Capture the cell that displays the provided text and extract its (x, y) central coordinate. 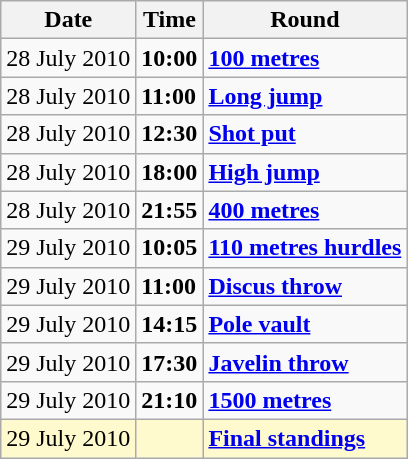
10:00 (170, 58)
Long jump (305, 96)
100 metres (305, 58)
Javelin throw (305, 362)
14:15 (170, 324)
110 metres hurdles (305, 248)
18:00 (170, 172)
Round (305, 20)
Pole vault (305, 324)
High jump (305, 172)
10:05 (170, 248)
Discus throw (305, 286)
12:30 (170, 134)
17:30 (170, 362)
21:10 (170, 400)
Final standings (305, 438)
400 metres (305, 210)
Date (68, 20)
21:55 (170, 210)
Time (170, 20)
1500 metres (305, 400)
Shot put (305, 134)
